Extract the [X, Y] coordinate from the center of the cell holding the provided text.  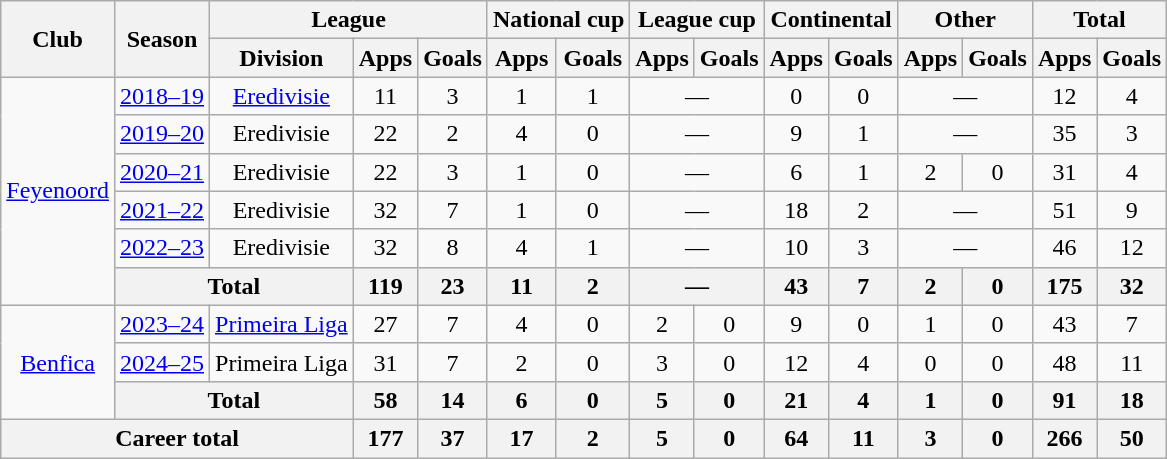
2020–21 [162, 172]
2021–22 [162, 210]
17 [521, 438]
27 [385, 324]
64 [796, 438]
8 [453, 248]
46 [1064, 248]
2023–24 [162, 324]
Club [58, 39]
Career total [177, 438]
League cup [697, 20]
10 [796, 248]
2024–25 [162, 362]
23 [453, 286]
50 [1132, 438]
National cup [558, 20]
266 [1064, 438]
35 [1064, 134]
51 [1064, 210]
Feyenoord [58, 191]
175 [1064, 286]
2018–19 [162, 96]
Continental [831, 20]
91 [1064, 400]
21 [796, 400]
58 [385, 400]
2022–23 [162, 248]
2019–20 [162, 134]
48 [1064, 362]
Season [162, 39]
14 [453, 400]
Division [282, 58]
177 [385, 438]
Other [965, 20]
Benfica [58, 362]
119 [385, 286]
37 [453, 438]
League [349, 20]
